Pinpoint the cell where the given text exists, returning its (x, y) midpoint coordinate. 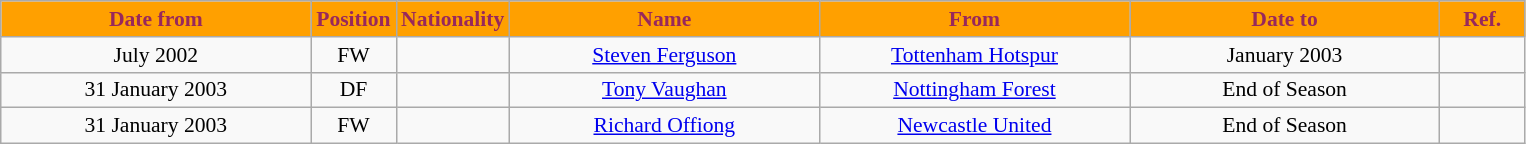
Ref. (1482, 19)
Date to (1285, 19)
Newcastle United (974, 126)
From (974, 19)
July 2002 (156, 55)
DF (354, 90)
Position (354, 19)
Name (664, 19)
Nottingham Forest (974, 90)
January 2003 (1285, 55)
Tony Vaughan (664, 90)
Steven Ferguson (664, 55)
Tottenham Hotspur (974, 55)
Date from (156, 19)
Richard Offiong (664, 126)
Nationality (452, 19)
